Return the [x, y] coordinate for the center point of the cell that contains the specified text.  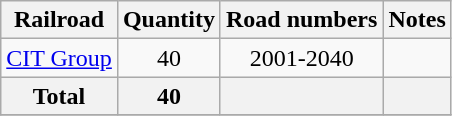
Railroad [60, 20]
Road numbers [301, 20]
Notes [417, 20]
Quantity [168, 20]
2001-2040 [301, 58]
Total [60, 96]
CIT Group [60, 58]
